Provide the (X, Y) coordinate of the cell's center where the given text is located.  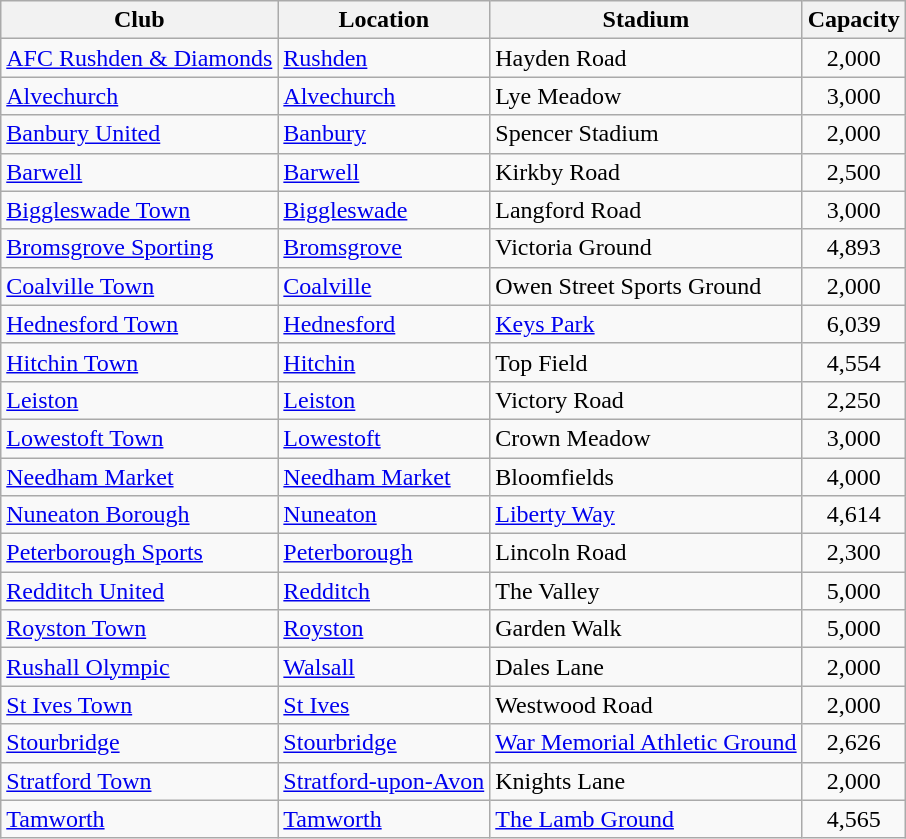
Hitchin (384, 362)
Keys Park (646, 324)
Crown Meadow (646, 438)
Dales Lane (646, 667)
Coalville (384, 286)
Coalville Town (140, 286)
Redditch (384, 591)
4,893 (854, 248)
Banbury (384, 134)
Top Field (646, 362)
Hednesford Town (140, 324)
4,565 (854, 819)
Royston Town (140, 629)
Royston (384, 629)
Stratford-upon-Avon (384, 781)
Biggleswade (384, 210)
Hitchin Town (140, 362)
2,626 (854, 743)
Peterborough (384, 553)
Rushall Olympic (140, 667)
Hednesford (384, 324)
War Memorial Athletic Ground (646, 743)
Capacity (854, 20)
Garden Walk (646, 629)
Bromsgrove Sporting (140, 248)
2,250 (854, 400)
Lye Meadow (646, 96)
St Ives Town (140, 705)
Lowestoft Town (140, 438)
Hayden Road (646, 58)
Nuneaton Borough (140, 515)
Rushden (384, 58)
St Ives (384, 705)
Spencer Stadium (646, 134)
Peterborough Sports (140, 553)
Victory Road (646, 400)
AFC Rushden & Diamonds (140, 58)
Nuneaton (384, 515)
2,300 (854, 553)
4,554 (854, 362)
Location (384, 20)
2,500 (854, 172)
The Lamb Ground (646, 819)
Walsall (384, 667)
Banbury United (140, 134)
Redditch United (140, 591)
Lowestoft (384, 438)
Liberty Way (646, 515)
Owen Street Sports Ground (646, 286)
Victoria Ground (646, 248)
Bromsgrove (384, 248)
Bloomfields (646, 477)
4,000 (854, 477)
Stadium (646, 20)
Knights Lane (646, 781)
Westwood Road (646, 705)
Kirkby Road (646, 172)
6,039 (854, 324)
Lincoln Road (646, 553)
4,614 (854, 515)
Stratford Town (140, 781)
The Valley (646, 591)
Biggleswade Town (140, 210)
Langford Road (646, 210)
Club (140, 20)
